Extract the [X, Y] coordinate from the center of the cell holding the provided text.  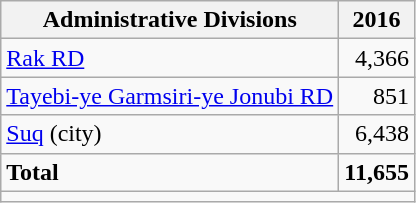
Administrative Divisions [170, 20]
Total [170, 172]
2016 [377, 20]
4,366 [377, 58]
6,438 [377, 134]
11,655 [377, 172]
Rak RD [170, 58]
Tayebi-ye Garmsiri-ye Jonubi RD [170, 96]
Suq (city) [170, 134]
851 [377, 96]
